Return the (X, Y) coordinate for the center point of the cell that contains the specified text.  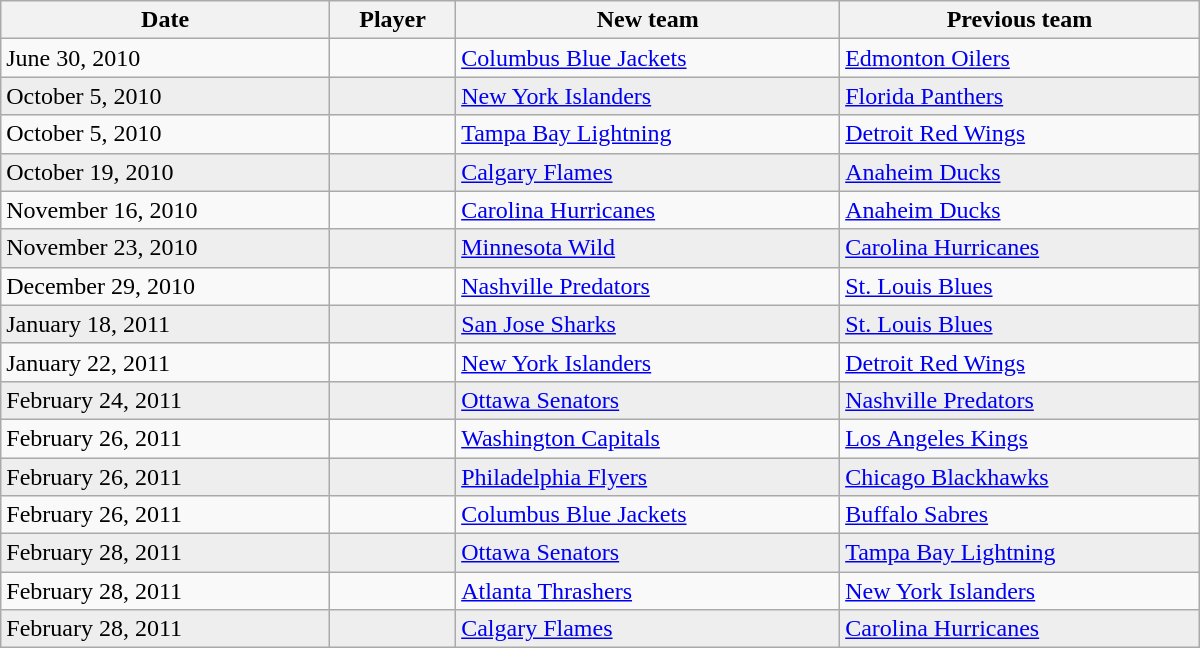
San Jose Sharks (648, 324)
January 18, 2011 (166, 324)
Minnesota Wild (648, 248)
Player (392, 20)
Los Angeles Kings (1020, 438)
November 23, 2010 (166, 248)
October 19, 2010 (166, 172)
December 29, 2010 (166, 286)
Buffalo Sabres (1020, 515)
November 16, 2010 (166, 210)
New team (648, 20)
Washington Capitals (648, 438)
Edmonton Oilers (1020, 58)
Chicago Blackhawks (1020, 477)
June 30, 2010 (166, 58)
January 22, 2011 (166, 362)
Philadelphia Flyers (648, 477)
Date (166, 20)
Atlanta Thrashers (648, 591)
Florida Panthers (1020, 96)
February 24, 2011 (166, 400)
Previous team (1020, 20)
